Return the [x, y] coordinate for the center point of the cell that contains the specified text.  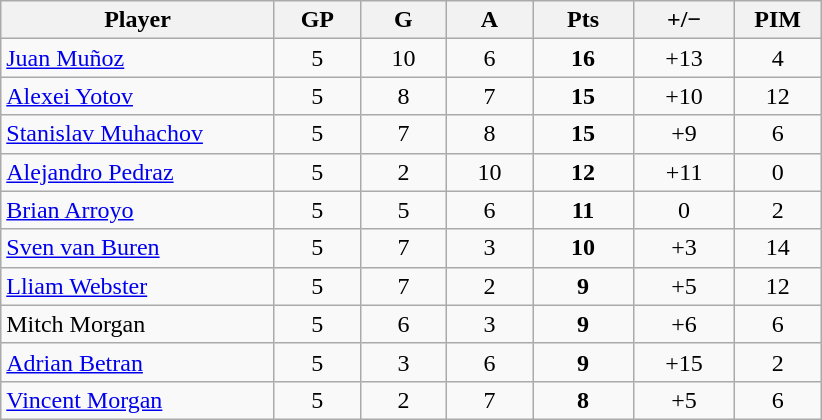
Adrian Betran [138, 362]
PIM [778, 20]
14 [778, 248]
Lliam Webster [138, 286]
A [489, 20]
11 [582, 210]
Pts [582, 20]
+6 [684, 324]
+9 [684, 134]
Sven van Buren [138, 248]
Vincent Morgan [138, 400]
Alejandro Pedraz [138, 172]
Juan Muñoz [138, 58]
G [403, 20]
16 [582, 58]
+10 [684, 96]
Stanislav Muhachov [138, 134]
+13 [684, 58]
+11 [684, 172]
Alexei Yotov [138, 96]
Player [138, 20]
Mitch Morgan [138, 324]
+3 [684, 248]
GP [317, 20]
+/− [684, 20]
+15 [684, 362]
Brian Arroyo [138, 210]
4 [778, 58]
